Return the [x, y] coordinate for the center point of the cell that contains the specified text.  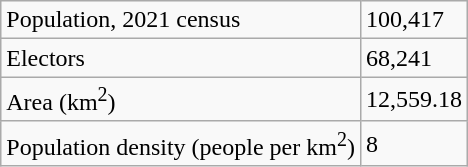
Population, 2021 census [181, 20]
Area (km2) [181, 100]
68,241 [414, 58]
8 [414, 144]
Electors [181, 58]
12,559.18 [414, 100]
Population density (people per km2) [181, 144]
100,417 [414, 20]
